Locate the cell with the specified text and output its [X, Y] center coordinate. 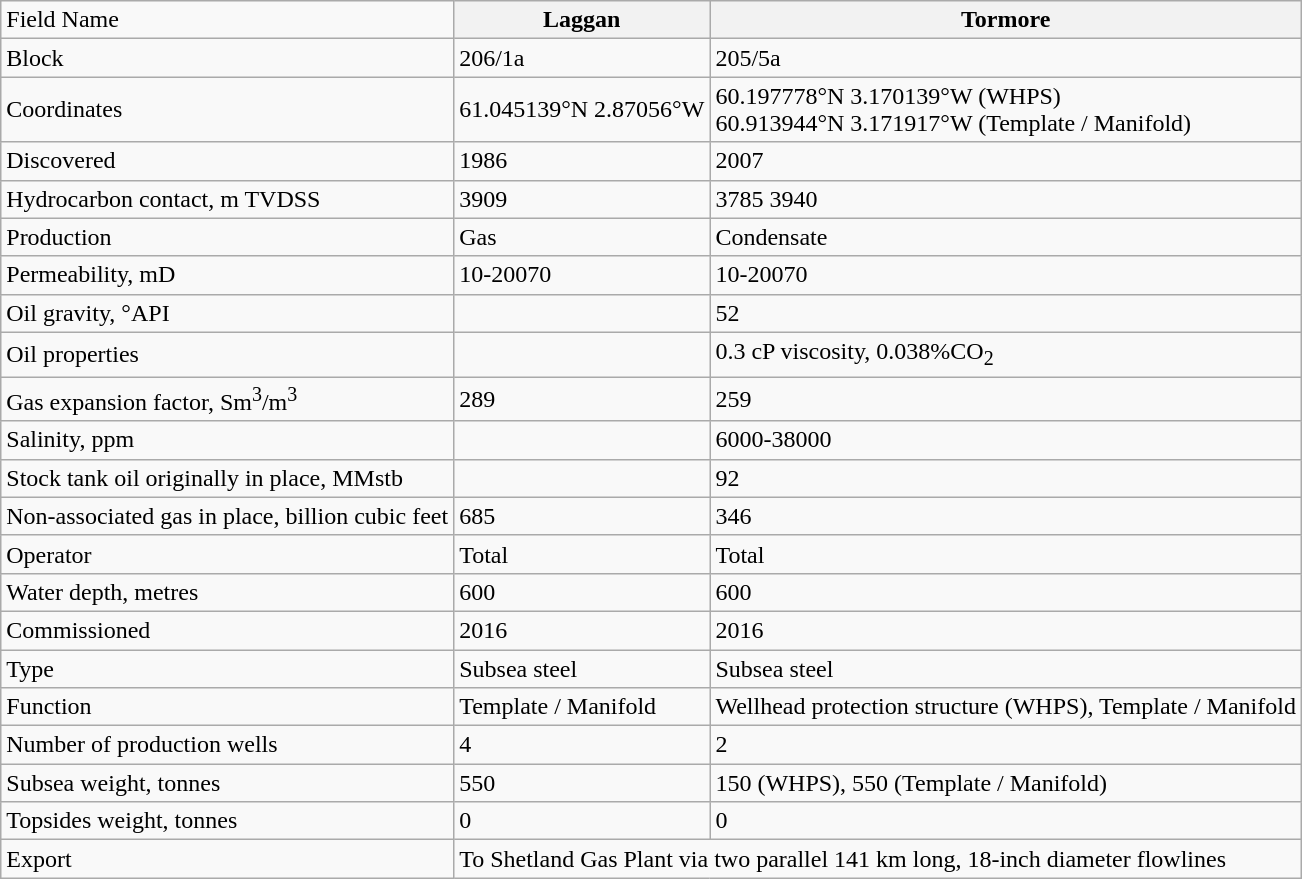
Topsides weight, tonnes [228, 821]
3909 [582, 199]
259 [1006, 400]
Stock tank oil originally in place, MMstb [228, 478]
346 [1006, 516]
289 [582, 400]
To Shetland Gas Plant via two parallel 141 km long, 18-inch diameter flowlines [878, 859]
2007 [1006, 161]
52 [1006, 313]
Export [228, 859]
Field Name [228, 20]
Oil gravity, °API [228, 313]
685 [582, 516]
Permeability, mD [228, 275]
0.3 cP viscosity, 0.038%CO2 [1006, 354]
6000-38000 [1006, 440]
205/5a [1006, 58]
Commissioned [228, 630]
Laggan [582, 20]
Condensate [1006, 237]
61.045139°N 2.87056°W [582, 110]
Oil properties [228, 354]
Salinity, ppm [228, 440]
Subsea weight, tonnes [228, 783]
4 [582, 745]
1986 [582, 161]
Template / Manifold [582, 707]
Tormore [1006, 20]
Operator [228, 554]
3785 3940 [1006, 199]
92 [1006, 478]
Production [228, 237]
Water depth, metres [228, 592]
Gas expansion factor, Sm3/m3 [228, 400]
2 [1006, 745]
60.197778°N 3.170139°W (WHPS)60.913944°N 3.171917°W (Template / Manifold) [1006, 110]
Type [228, 669]
Block [228, 58]
150 (WHPS), 550 (Template / Manifold) [1006, 783]
Number of production wells [228, 745]
Discovered [228, 161]
Gas [582, 237]
Function [228, 707]
550 [582, 783]
206/1a [582, 58]
Wellhead protection structure (WHPS), Template / Manifold [1006, 707]
Coordinates [228, 110]
Hydrocarbon contact, m TVDSS [228, 199]
Non-associated gas in place, billion cubic feet [228, 516]
